Provide the (X, Y) coordinate of the cell's center where the given text is located.  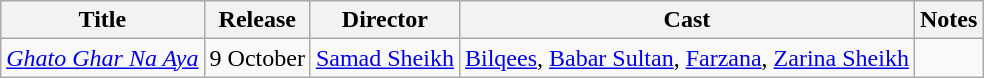
Samad Sheikh (384, 58)
Title (102, 20)
Ghato Ghar Na Aya (102, 58)
9 October (257, 58)
Bilqees, Babar Sultan, Farzana, Zarina Sheikh (686, 58)
Director (384, 20)
Notes (948, 20)
Release (257, 20)
Cast (686, 20)
